Scan for the cell matching the given text and deliver its (X, Y) coordinate at center. 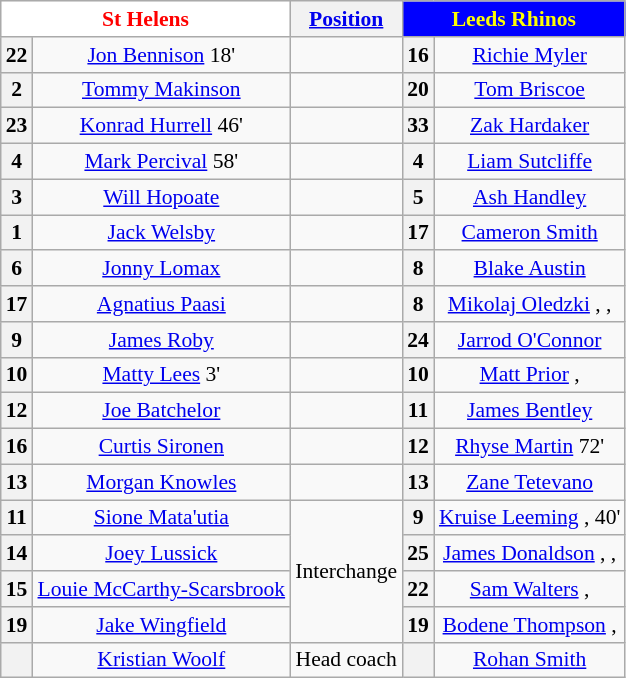
Morgan Knowles (161, 482)
Matt Prior , (530, 375)
Jarrod O'Connor (530, 340)
Mikolaj Oledzki , , (530, 304)
Joe Batchelor (161, 411)
Jake Wingfield (161, 625)
Jonny Lomax (161, 269)
Rhyse Martin 72' (530, 447)
Leeds Rhinos (514, 19)
Will Hopoate (161, 197)
Konrad Hurrell 46' (161, 126)
Tom Briscoe (530, 90)
Agnatius Paasi (161, 304)
Interchange (346, 571)
Cameron Smith (530, 233)
Kruise Leeming , 40' (530, 518)
Mark Percival 58' (161, 162)
Sam Walters , (530, 589)
15 (17, 589)
Curtis Sironen (161, 447)
Tommy Makinson (161, 90)
James Roby (161, 340)
Liam Sutcliffe (530, 162)
Sione Mata'utia (161, 518)
1 (17, 233)
Ash Handley (530, 197)
6 (17, 269)
23 (17, 126)
Kristian Woolf (161, 660)
Louie McCarthy-Scarsbrook (161, 589)
2 (17, 90)
Zane Tetevano (530, 482)
St Helens (146, 19)
Rohan Smith (530, 660)
Richie Myler (530, 55)
Bodene Thompson , (530, 625)
24 (418, 340)
Matty Lees 3' (161, 375)
5 (418, 197)
James Bentley (530, 411)
Position (346, 19)
3 (17, 197)
Jon Bennison 18' (161, 55)
Jack Welsby (161, 233)
20 (418, 90)
Zak Hardaker (530, 126)
14 (17, 554)
James Donaldson , , (530, 554)
25 (418, 554)
Joey Lussick (161, 554)
Head coach (346, 660)
Blake Austin (530, 269)
33 (418, 126)
